Output the [X, Y] coordinate of the center of the cell containing the given text.  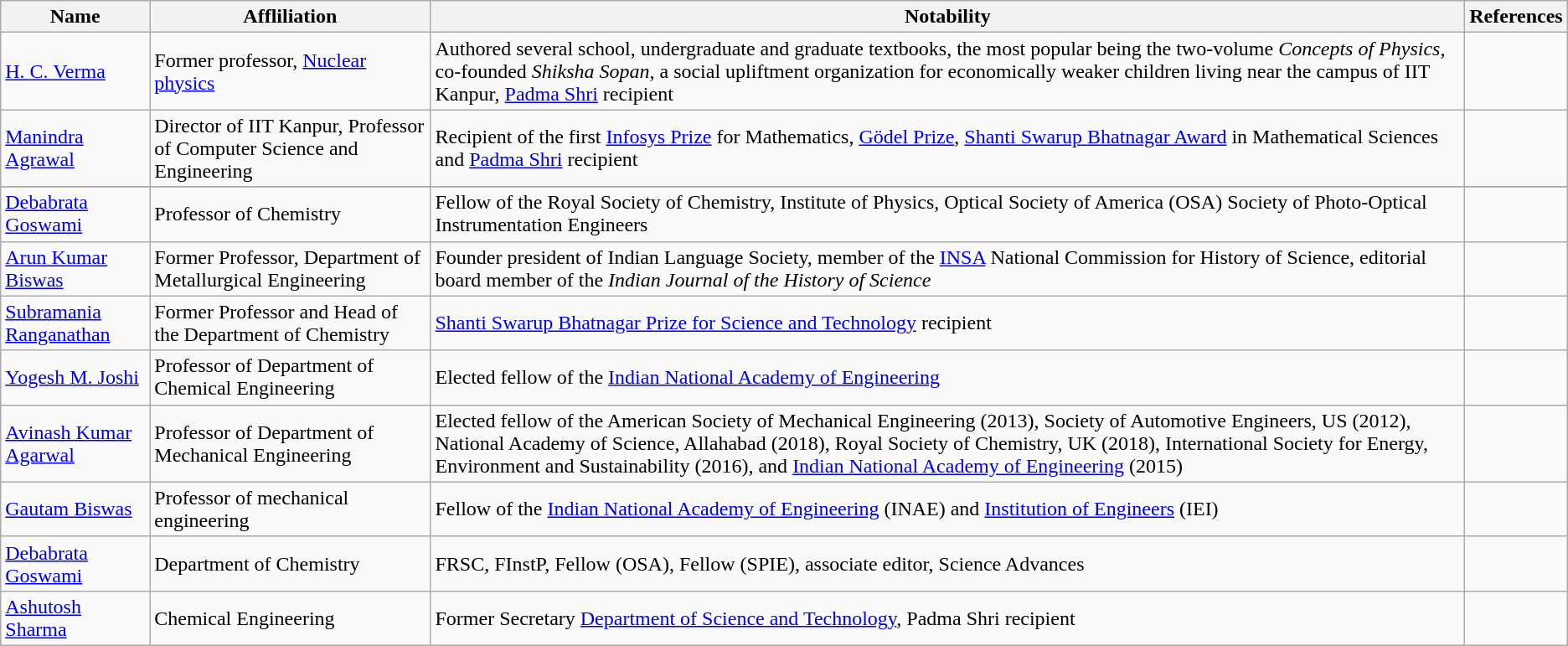
Arun Kumar Biswas [75, 268]
Subramania Ranganathan [75, 323]
Former Professor and Head of the Department of Chemistry [290, 323]
Former professor, Nuclear physics [290, 71]
Gautam Biswas [75, 509]
Director of IIT Kanpur, Professor of Computer Science and Engineering [290, 148]
Professor of Chemistry [290, 214]
Professor of Department of Chemical Engineering [290, 377]
Shanti Swarup Bhatnagar Prize for Science and Technology recipient [948, 323]
Elected fellow of the Indian National Academy of Engineering [948, 377]
Former Secretary Department of Science and Technology, Padma Shri recipient [948, 618]
Affliliation [290, 17]
References [1516, 17]
Recipient of the first Infosys Prize for Mathematics, Gödel Prize, Shanti Swarup Bhatnagar Award in Mathematical Sciences and Padma Shri recipient [948, 148]
H. C. Verma [75, 71]
Fellow of the Indian National Academy of Engineering (INAE) and Institution of Engineers (IEI) [948, 509]
Name [75, 17]
Former Professor, Department of Metallurgical Engineering [290, 268]
Fellow of the Royal Society of Chemistry, Institute of Physics, Optical Society of America (OSA) Society of Photo-Optical Instrumentation Engineers [948, 214]
Notability [948, 17]
Avinash Kumar Agarwal [75, 443]
FRSC, FInstP, Fellow (OSA), Fellow (SPIE), associate editor, Science Advances [948, 563]
Professor of mechanical engineering [290, 509]
Yogesh M. Joshi [75, 377]
Department of Chemistry [290, 563]
Ashutosh Sharma [75, 618]
Professor of Department of Mechanical Engineering [290, 443]
Chemical Engineering [290, 618]
Manindra Agrawal [75, 148]
